Find where the given text appears and provide that cell's center as [x, y] coordinate. 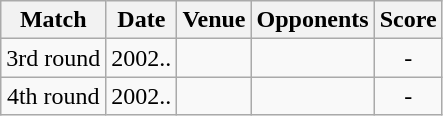
Match [54, 20]
Score [408, 20]
Venue [214, 20]
Date [142, 20]
4th round [54, 96]
Opponents [312, 20]
3rd round [54, 58]
